Capture the cell that displays the provided text and extract its (X, Y) central coordinate. 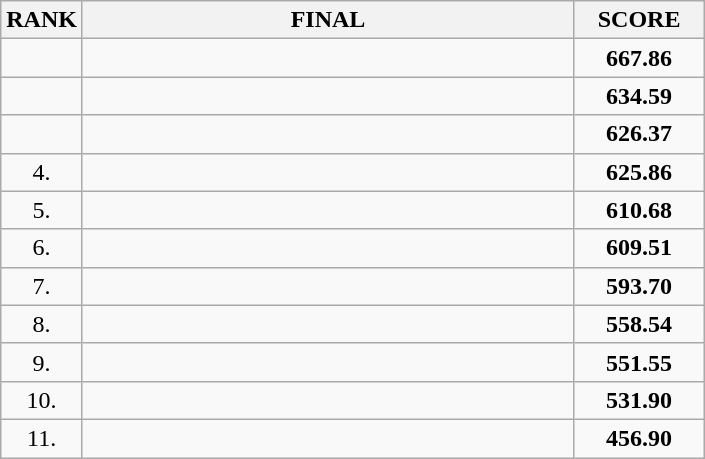
7. (42, 286)
667.86 (640, 58)
11. (42, 438)
610.68 (640, 210)
RANK (42, 20)
456.90 (640, 438)
558.54 (640, 324)
4. (42, 172)
9. (42, 362)
551.55 (640, 362)
626.37 (640, 134)
609.51 (640, 248)
625.86 (640, 172)
5. (42, 210)
6. (42, 248)
531.90 (640, 400)
SCORE (640, 20)
634.59 (640, 96)
10. (42, 400)
8. (42, 324)
FINAL (328, 20)
593.70 (640, 286)
